Locate the cell with the specified text and output its [X, Y] center coordinate. 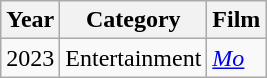
Film [236, 20]
2023 [30, 58]
Entertainment [134, 58]
Year [30, 20]
Mo [236, 58]
Category [134, 20]
